Return (X, Y) of the center of cell containing provided text 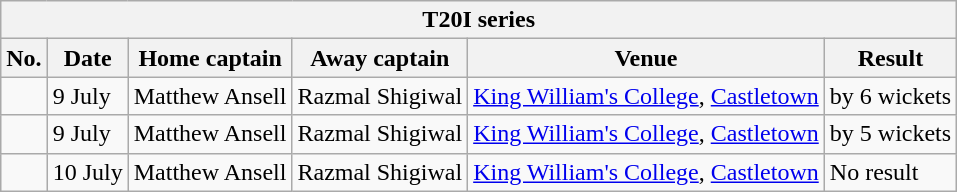
Result (890, 58)
Home captain (210, 58)
No result (890, 172)
Away captain (380, 58)
by 6 wickets (890, 96)
Date (88, 58)
10 July (88, 172)
by 5 wickets (890, 134)
No. (24, 58)
T20I series (479, 20)
Venue (646, 58)
